For the text-containing cell, return its midpoint in [x, y] coordinate format. 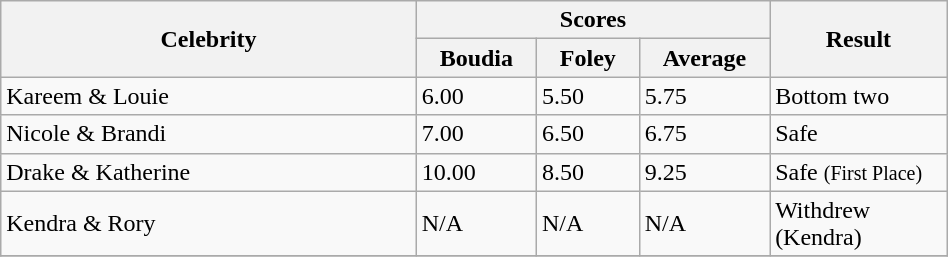
Foley [588, 58]
Withdrew (Kendra) [859, 224]
Bottom two [859, 96]
Safe [859, 134]
9.25 [704, 172]
8.50 [588, 172]
6.00 [476, 96]
Drake & Katherine [208, 172]
5.50 [588, 96]
5.75 [704, 96]
Safe (First Place) [859, 172]
Nicole & Brandi [208, 134]
Result [859, 39]
Kendra & Rory [208, 224]
10.00 [476, 172]
6.75 [704, 134]
7.00 [476, 134]
Celebrity [208, 39]
6.50 [588, 134]
Boudia [476, 58]
Kareem & Louie [208, 96]
Average [704, 58]
Scores [592, 20]
